Determine the (x, y) coordinate at the center of the cell enclosing the given text.  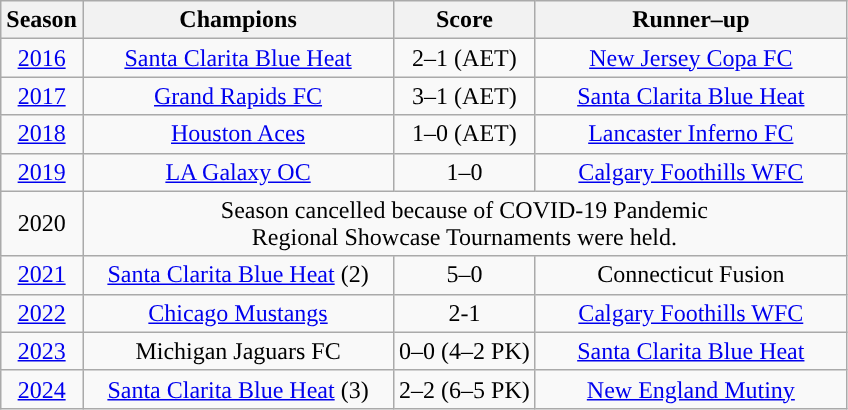
3–1 (AET) (465, 96)
Santa Clarita Blue Heat (3) (238, 389)
Runner–up (690, 20)
2-1 (465, 313)
Chicago Mustangs (238, 313)
5–0 (465, 275)
Houston Aces (238, 134)
Season (42, 20)
2019 (42, 172)
New England Mutiny (690, 389)
2022 (42, 313)
Score (465, 20)
Champions (238, 20)
0–0 (4–2 PK) (465, 351)
2021 (42, 275)
2–1 (AET) (465, 58)
Season cancelled because of COVID-19 PandemicRegional Showcase Tournaments were held. (464, 224)
2–2 (6–5 PK) (465, 389)
LA Galaxy OC (238, 172)
1–0 (AET) (465, 134)
2017 (42, 96)
2023 (42, 351)
2016 (42, 58)
New Jersey Copa FC (690, 58)
2018 (42, 134)
1–0 (465, 172)
Grand Rapids FC (238, 96)
Santa Clarita Blue Heat (2) (238, 275)
Michigan Jaguars FC (238, 351)
2024 (42, 389)
2020 (42, 224)
Lancaster Inferno FC (690, 134)
Connecticut Fusion (690, 275)
